Detect which cell encompasses the target text, then output its [x, y] center coordinate. 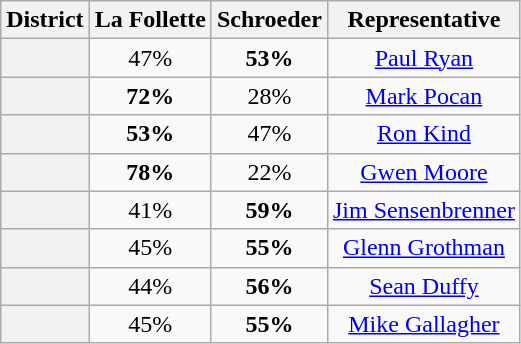
78% [150, 172]
Mike Gallagher [424, 324]
La Follette [150, 20]
72% [150, 96]
Jim Sensenbrenner [424, 210]
Sean Duffy [424, 286]
Representative [424, 20]
59% [269, 210]
56% [269, 286]
Mark Pocan [424, 96]
Ron Kind [424, 134]
22% [269, 172]
Gwen Moore [424, 172]
41% [150, 210]
28% [269, 96]
44% [150, 286]
Paul Ryan [424, 58]
Glenn Grothman [424, 248]
District [45, 20]
Schroeder [269, 20]
